Identify which cell holds the provided text, then report its (x, y) central coordinate. 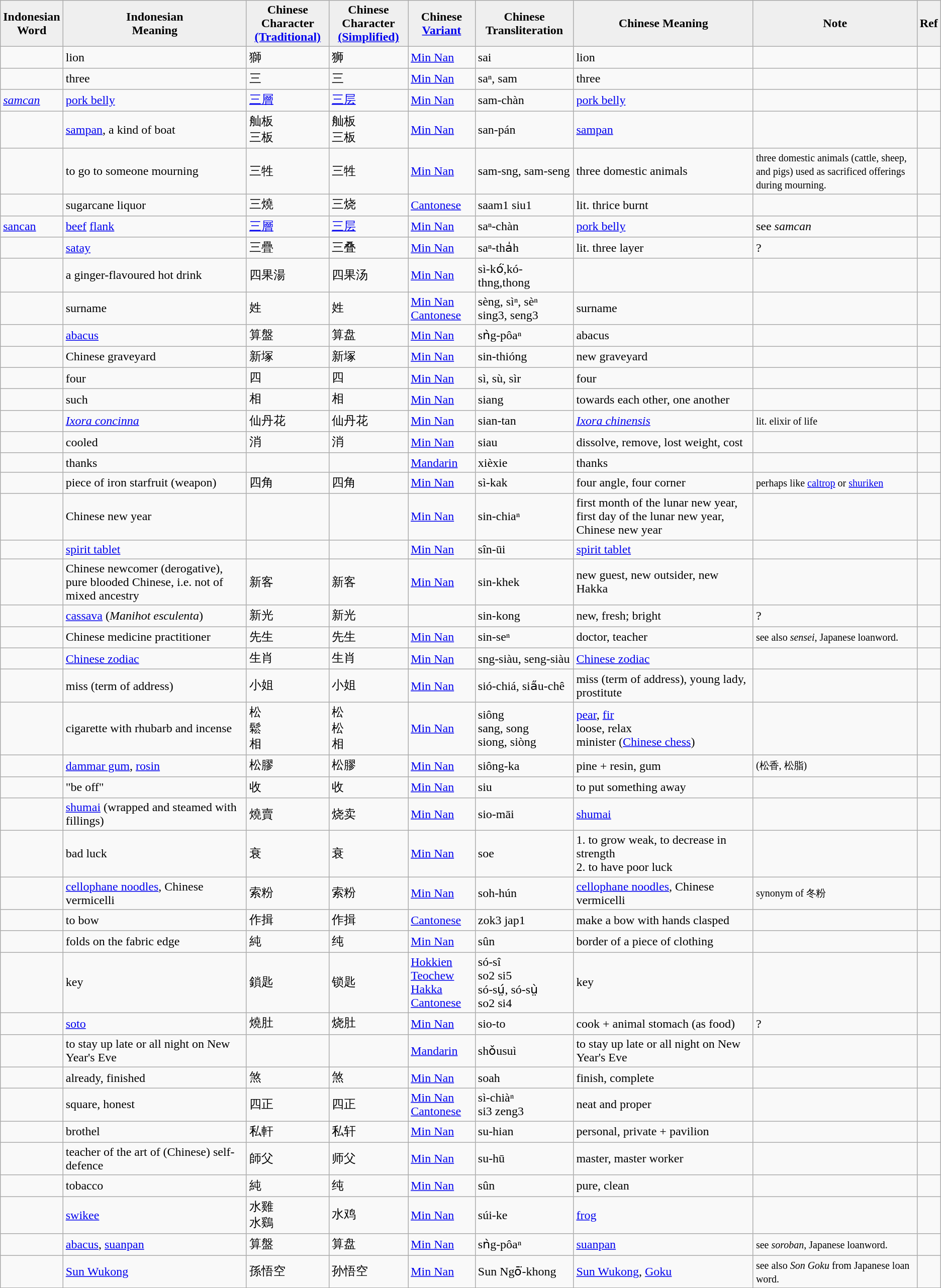
folds on the fabric edge (155, 942)
satay (155, 248)
Chinese graveyard (155, 357)
already, finished (155, 1077)
Chinese Character (Traditional) (288, 24)
三烧 (368, 205)
sio-to (524, 1023)
swikee (155, 1215)
松松相 (368, 729)
three domestic animals (664, 171)
"be off" (155, 787)
see samcan (835, 226)
Ixora chinensis (664, 421)
xièxie (524, 462)
锁匙 (368, 983)
sampan, a kind of boat (155, 129)
saⁿ, sam (524, 78)
私軒 (288, 1132)
saam1 siu1 (524, 205)
zok3 jap1 (524, 921)
su-hian (524, 1132)
Chinese Variant (442, 24)
beef flank (155, 226)
sng-siàu, seng-siàu (524, 658)
dissolve, remove, lost weight, cost (664, 442)
to go to someone mourning (155, 171)
Note (835, 24)
sugarcane liquor (155, 205)
鎖匙 (288, 983)
sì, sù, sìr (524, 378)
neat and proper (664, 1105)
suanpan (664, 1244)
border of a piece of clothing (664, 942)
Chinese newcomer (derogative), pure blooded Chinese, i.e. not of mixed ancestry (155, 582)
só-sîso2 si5só-sṳ́, só-sṳ̀ so2 si4 (524, 983)
bad luck (155, 854)
Chinese medicine practitioner (155, 637)
tobacco (155, 1186)
synonym of 冬粉 (835, 894)
Ref (929, 24)
three domestic animals (cattle, sheep, and pigs) used as sacrificed offerings during mourning. (835, 171)
finish, complete (664, 1077)
four angle, four corner (664, 482)
Chinese Transliteration (524, 24)
perhaps like caltrop or shuriken (835, 482)
狮 (368, 57)
teacher of the art of (Chinese) self-defence (155, 1159)
shumai (664, 814)
pine + resin, gum (664, 766)
master, master worker (664, 1159)
燒肚 (288, 1023)
see soroban, Japanese loanword. (835, 1244)
Sun Wukong (155, 1271)
1. to grow weak, to decrease in strength 2. to have poor luck (664, 854)
súi-ke (524, 1215)
水雞水鷄 (288, 1215)
frog (664, 1215)
shumai (wrapped and steamed with fillings) (155, 814)
sam-sng, sam-seng (524, 171)
to bow (155, 921)
sì-kó͘,kó-thng,thong (524, 275)
samcan (32, 101)
烧卖 (368, 814)
miss (term of address), young lady, prostitute (664, 685)
siang (524, 400)
siông-ka (524, 766)
私轩 (368, 1132)
cook + animal stomach (as food) (664, 1023)
soe (524, 854)
sio-māi (524, 814)
lit. elixir of life (835, 421)
see also Son Goku from Japanese loan word. (835, 1271)
to put something away (664, 787)
siôngsang, songsiong, siòng (524, 729)
sin-khek (524, 582)
abacus, suanpan (155, 1244)
cigarette with rhubarb and incense (155, 729)
pear, firloose, relaxminister (Chinese chess) (664, 729)
sai (524, 57)
Sun Wukong, Goku (664, 1271)
soah (524, 1077)
sin-kong (524, 616)
soto (155, 1023)
Ixora concinna (155, 421)
sin-seⁿ (524, 637)
san-pán (524, 129)
square, honest (155, 1105)
孙悟空 (368, 1271)
shǒusuì (524, 1050)
HokkienTeochewHakkaCantonese (442, 983)
sin-chiaⁿ (524, 517)
brothel (155, 1132)
Chinese Character (Simplified) (368, 24)
lit. thrice burnt (664, 205)
sì-kak (524, 482)
towards each other, one another (664, 400)
sió-chiá, sia̋u-chê (524, 685)
三疊 (288, 248)
松鬆相 (288, 729)
piece of iron starfruit (weapon) (155, 482)
sam-chàn (524, 101)
make a bow with hands clasped (664, 921)
personal, private + pavilion (664, 1132)
四果湯 (288, 275)
such (155, 400)
first month of the lunar new year, first day of the lunar new year, Chinese new year (664, 517)
Chinese Meaning (664, 24)
Indonesian Word (32, 24)
soh-hún (524, 894)
sèng, sìⁿ, sèⁿ sing3, seng3 (524, 309)
cooled (155, 442)
sîn-ūi (524, 549)
sin-thióng (524, 357)
siau (524, 442)
Sun Ngō͘-khong (524, 1271)
new, fresh; bright (664, 616)
sian-tan (524, 421)
new graveyard (664, 357)
saⁿ-tha̍h (524, 248)
(松香, 松脂) (835, 766)
獅 (288, 57)
saⁿ-chàn (524, 226)
Chinese new year (155, 517)
siu (524, 787)
dammar gum, rosin (155, 766)
師父 (288, 1159)
cassava (Manihot esculenta) (155, 616)
miss (term of address) (155, 685)
lit. three layer (664, 248)
四果汤 (368, 275)
pure, clean (664, 1186)
孫悟空 (288, 1271)
see also sensei, Japanese loanword. (835, 637)
doctor, teacher (664, 637)
sancan (32, 226)
三燒 (288, 205)
燒賣 (288, 814)
su-hū (524, 1159)
sampan (664, 129)
水鸡 (368, 1215)
烧肚 (368, 1023)
sì-chiàⁿsi3 zeng3 (524, 1105)
师父 (368, 1159)
三叠 (368, 248)
new guest, new outsider, new Hakka (664, 582)
Indonesian Meaning (155, 24)
a ginger-flavoured hot drink (155, 275)
